Locate the cell with the specified text and output its [X, Y] center coordinate. 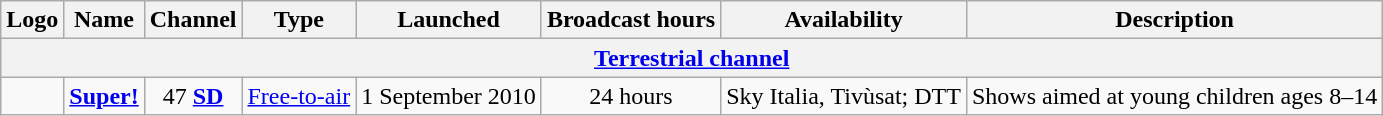
Free-to-air [299, 96]
Sky Italia, Tivùsat; DTT [844, 96]
Type [299, 20]
1 September 2010 [449, 96]
Name [104, 20]
Channel [193, 20]
Logo [32, 20]
Description [1174, 20]
Shows aimed at young children ages 8–14 [1174, 96]
24 hours [630, 96]
Availability [844, 20]
Broadcast hours [630, 20]
Super! [104, 96]
47 SD [193, 96]
Terrestrial channel [692, 58]
Launched [449, 20]
